Extract the [X, Y] coordinate from the center of the cell holding the provided text.  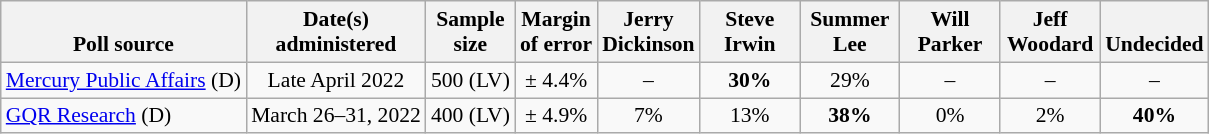
March 26–31, 2022 [336, 116]
Samplesize [470, 32]
7% [648, 116]
SummerLee [850, 32]
Late April 2022 [336, 80]
30% [750, 80]
0% [950, 116]
38% [850, 116]
GQR Research (D) [124, 116]
± 4.4% [556, 80]
400 (LV) [470, 116]
JerryDickinson [648, 32]
Marginof error [556, 32]
Undecided [1154, 32]
Mercury Public Affairs (D) [124, 80]
WillParker [950, 32]
JeffWoodard [1050, 32]
29% [850, 80]
Date(s)administered [336, 32]
± 4.9% [556, 116]
500 (LV) [470, 80]
2% [1050, 116]
13% [750, 116]
Poll source [124, 32]
SteveIrwin [750, 32]
40% [1154, 116]
